Return the [x, y] coordinate for the center point of the cell that contains the specified text.  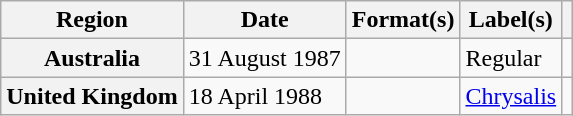
Date [264, 20]
Label(s) [511, 20]
18 April 1988 [264, 96]
Format(s) [403, 20]
United Kingdom [92, 96]
Regular [511, 58]
Chrysalis [511, 96]
31 August 1987 [264, 58]
Australia [92, 58]
Region [92, 20]
